Return (X, Y) of the center of cell containing provided text 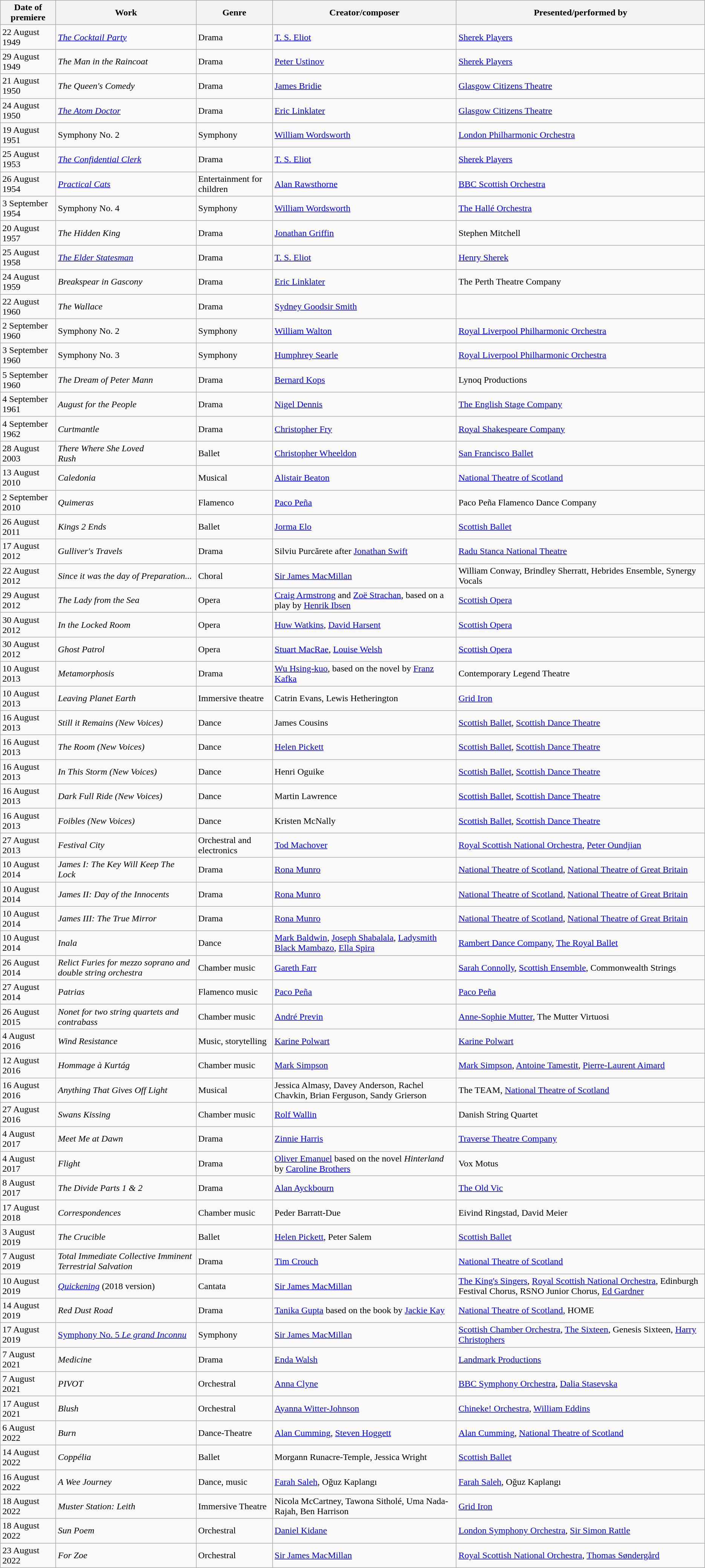
Leaving Planet Earth (126, 698)
Catrin Evans, Lewis Hetherington (365, 698)
Anna Clyne (365, 1384)
The Cocktail Party (126, 37)
25 August 1958 (28, 257)
Quickening (2018 version) (126, 1286)
Creator/composer (365, 13)
Nigel Dennis (365, 404)
Dance-Theatre (234, 1433)
For Zoe (126, 1555)
7 August 2019 (28, 1262)
In the Locked Room (126, 625)
The Dream of Peter Mann (126, 380)
Peder Barratt-Due (365, 1213)
Flamenco (234, 502)
London Philharmonic Orchestra (581, 135)
Huw Watkins, David Harsent (365, 625)
Total Immediate Collective Imminent Terrestrial Salvation (126, 1262)
The Hidden King (126, 233)
Muster Station: Leith (126, 1506)
Royal Scottish National Orchestra, Peter Oundjian (581, 845)
In This Storm (New Voices) (126, 772)
Dance, music (234, 1481)
Scottish Chamber Orchestra, The Sixteen, Genesis Sixteen, Harry Christophers (581, 1335)
Gulliver's Travels (126, 551)
William Walton (365, 331)
Zinnie Harris (365, 1139)
Anything That Gives Off Light (126, 1090)
22 August 1949 (28, 37)
Helen Pickett (365, 747)
Alan Cumming, Steven Hoggett (365, 1433)
Swans Kissing (126, 1115)
Rambert Dance Company, The Royal Ballet (581, 943)
The Confidential Clerk (126, 160)
Landmark Productions (581, 1359)
Wu Hsing-kuo, based on the novel by Franz Kafka (365, 674)
James I: The Key Will Keep The Lock (126, 869)
The TEAM, National Theatre of Scotland (581, 1090)
29 August 2012 (28, 600)
Chineke! Orchestra, William Eddins (581, 1408)
The Divide Parts 1 & 2 (126, 1188)
Immersive Theatre (234, 1506)
Curtmantle (126, 429)
Alistair Beaton (365, 478)
22 August 2012 (28, 576)
Music, storytelling (234, 1041)
Rolf Wallin (365, 1115)
James III: The True Mirror (126, 918)
Genre (234, 13)
4 August 2016 (28, 1041)
Jessica Almasy, Davey Anderson, Rachel Chavkin, Brian Ferguson, Sandy Grierson (365, 1090)
Kings 2 Ends (126, 527)
Relict Furies for mezzo soprano and double string orchestra (126, 967)
Daniel Kidane (365, 1531)
20 August 1957 (28, 233)
Tanika Gupta based on the book by Jackie Kay (365, 1311)
The Hallé Orchestra (581, 209)
Choral (234, 576)
Bernard Kops (365, 380)
Anne-Sophie Mutter, The Mutter Virtuosi (581, 1016)
Vox Motus (581, 1164)
22 August 1960 (28, 306)
James II: Day of the Innocents (126, 894)
André Previn (365, 1016)
Practical Cats (126, 184)
Immersive theatre (234, 698)
12 August 2016 (28, 1065)
Alan Ayckbourn (365, 1188)
Work (126, 13)
14 August 2019 (28, 1311)
The Queen's Comedy (126, 86)
Sydney Goodsir Smith (365, 306)
National Theatre of Scotland, HOME (581, 1311)
16 August 2022 (28, 1481)
Mark Simpson (365, 1065)
4 September 1961 (28, 404)
The Atom Doctor (126, 111)
Presented/performed by (581, 13)
Hommage à Kurtág (126, 1065)
James Cousins (365, 723)
8 August 2017 (28, 1188)
Martin Lawrence (365, 796)
26 August 1954 (28, 184)
6 August 2022 (28, 1433)
16 August 2016 (28, 1090)
Metamorphosis (126, 674)
Eivind Ringstad, David Meier (581, 1213)
13 August 2010 (28, 478)
The Man in the Raincoat (126, 62)
Nonet for two string quartets and contrabass (126, 1016)
Symphony No. 4 (126, 209)
Sarah Connolly, Scottish Ensemble, Commonwealth Strings (581, 967)
Stephen Mitchell (581, 233)
Quimeras (126, 502)
Christopher Wheeldon (365, 453)
3 September 1954 (28, 209)
Coppélia (126, 1457)
27 August 2016 (28, 1115)
21 August 1950 (28, 86)
James Bridie (365, 86)
Flamenco music (234, 992)
Paco Peña Flamenco Dance Company (581, 502)
Blush (126, 1408)
17 August 2012 (28, 551)
William Conway, Brindley Sherratt, Hebrides Ensemble, Synergy Vocals (581, 576)
Meet Me at Dawn (126, 1139)
Royal Shakespeare Company (581, 429)
Foibles (New Voices) (126, 821)
23 August 2022 (28, 1555)
Symphony No. 3 (126, 355)
4 September 1962 (28, 429)
Danish String Quartet (581, 1115)
Inala (126, 943)
Nicola McCartney, Tawona Sitholé, Uma Nada-Rajah, Ben Harrison (365, 1506)
Medicine (126, 1359)
Craig Armstrong and Zoë Strachan, based on a play by Henrik Ibsen (365, 600)
Entertainment for children (234, 184)
Jorma Elo (365, 527)
Silviu Purcărete after Jonathan Swift (365, 551)
The King's Singers, Royal Scottish National Orchestra, Edinburgh Festival Chorus, RSNO Junior Chorus, Ed Gardner (581, 1286)
Helen Pickett, Peter Salem (365, 1237)
Radu Stanca National Theatre (581, 551)
The Perth Theatre Company (581, 282)
Flight (126, 1164)
There Where She LovedRush (126, 453)
2 September 1960 (28, 331)
Orchestral and electronics (234, 845)
Henri Oguike (365, 772)
A Wee Journey (126, 1481)
Sun Poem (126, 1531)
Mark Baldwin, Joseph Shabalala, Ladysmith Black Mambazo, Ella Spira (365, 943)
Tim Crouch (365, 1262)
London Symphony Orchestra, Sir Simon Rattle (581, 1531)
Christopher Fry (365, 429)
24 August 1959 (28, 282)
PIVOT (126, 1384)
Oliver Emanuel based on the novel Hinterland by Caroline Brothers (365, 1164)
26 August 2011 (28, 527)
The English Stage Company (581, 404)
Ghost Patrol (126, 649)
Still it Remains (New Voices) (126, 723)
27 August 2013 (28, 845)
Morgann Runacre-Temple, Jessica Wright (365, 1457)
Correspondences (126, 1213)
26 August 2015 (28, 1016)
Symphony No. 5 Le grand Inconnu (126, 1335)
The Elder Statesman (126, 257)
25 August 1953 (28, 160)
Alan Rawsthorne (365, 184)
Wind Resistance (126, 1041)
Stuart MacRae, Louise Welsh (365, 649)
Traverse Theatre Company (581, 1139)
24 August 1950 (28, 111)
The Wallace (126, 306)
19 August 1951 (28, 135)
Red Dust Road (126, 1311)
Burn (126, 1433)
Ayanna Witter-Johnson (365, 1408)
The Lady from the Sea (126, 600)
Humphrey Searle (365, 355)
The Room (New Voices) (126, 747)
August for the People (126, 404)
Kristen McNally (365, 821)
The Crucible (126, 1237)
Contemporary Legend Theatre (581, 674)
5 September 1960 (28, 380)
Peter Ustinov (365, 62)
28 August 2003 (28, 453)
3 August 2019 (28, 1237)
Breakspear in Gascony (126, 282)
BBC Scottish Orchestra (581, 184)
17 August 2019 (28, 1335)
Royal Scottish National Orchestra, Thomas Søndergård (581, 1555)
Alan Cumming, National Theatre of Scotland (581, 1433)
14 August 2022 (28, 1457)
Jonathan Griffin (365, 233)
Caledonia (126, 478)
29 August 1949 (28, 62)
Festival City (126, 845)
Gareth Farr (365, 967)
10 August 2019 (28, 1286)
Henry Sherek (581, 257)
Patrias (126, 992)
Date of premiere (28, 13)
17 August 2018 (28, 1213)
Mark Simpson, Antoine Tamestit, Pierre-Laurent Aimard (581, 1065)
Cantata (234, 1286)
2 September 2010 (28, 502)
Enda Walsh (365, 1359)
The Old Vic (581, 1188)
Since it was the day of Preparation... (126, 576)
San Francisco Ballet (581, 453)
27 August 2014 (28, 992)
Dark Full Ride (New Voices) (126, 796)
3 September 1960 (28, 355)
17 August 2021 (28, 1408)
BBC Symphony Orchestra, Dalia Stasevska (581, 1384)
26 August 2014 (28, 967)
Tod Machover (365, 845)
Lynoq Productions (581, 380)
